Find where the given text appears and provide that cell's center as [X, Y] coordinate. 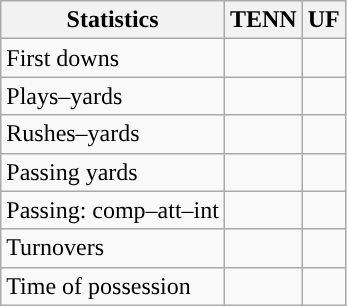
Plays–yards [113, 96]
UF [324, 20]
TENN [263, 20]
Passing: comp–att–int [113, 210]
Rushes–yards [113, 134]
Passing yards [113, 172]
Turnovers [113, 248]
Statistics [113, 20]
First downs [113, 58]
Time of possession [113, 286]
